Provide the (X, Y) coordinate of the cell's center where the given text is located.  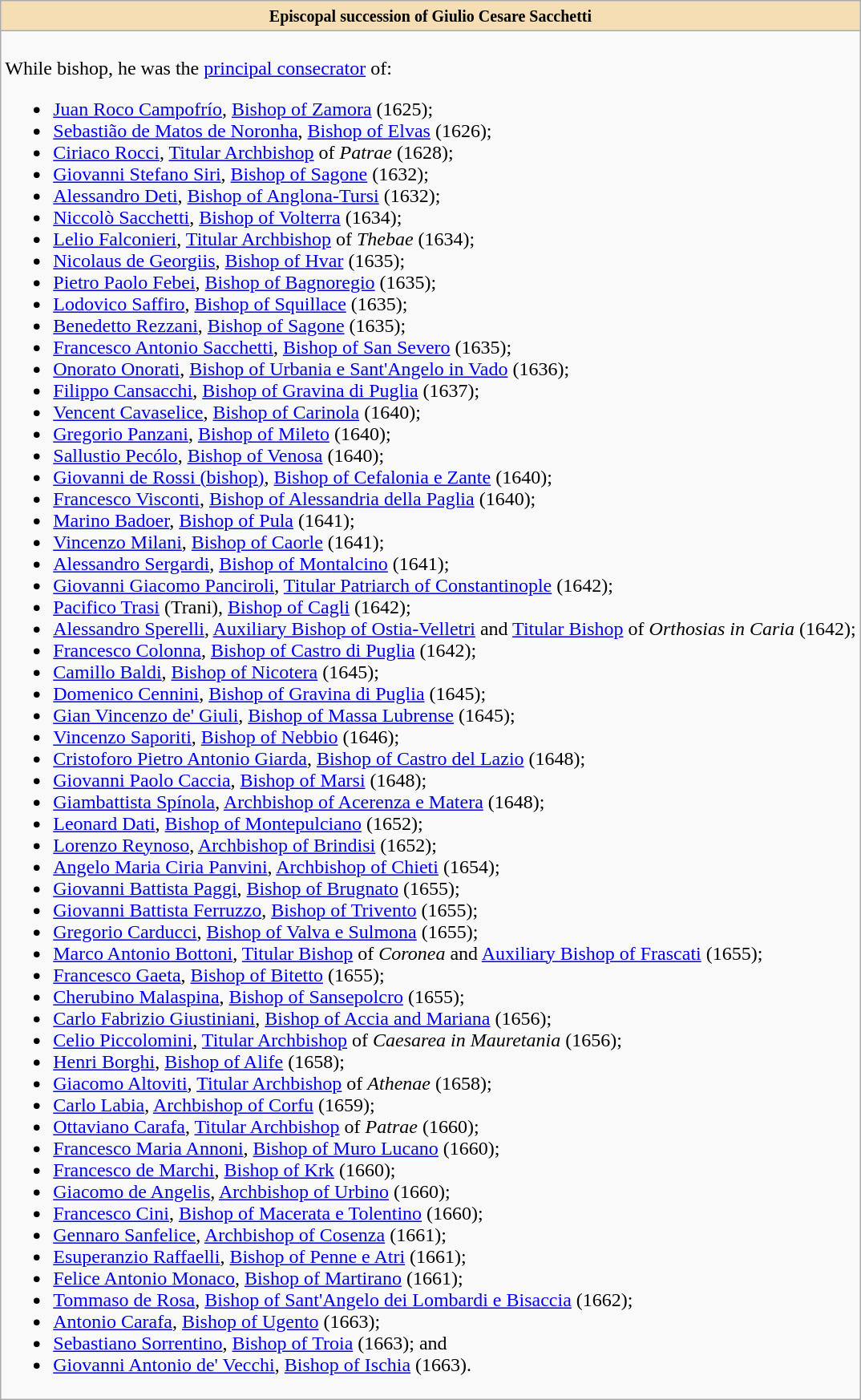
Episcopal succession of Giulio Cesare Sacchetti (430, 16)
